Find where the given text appears and provide that cell's center as (X, Y) coordinate. 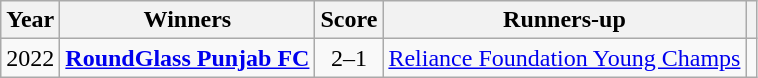
Score (349, 20)
2–1 (349, 58)
Reliance Foundation Young Champs (564, 58)
RoundGlass Punjab FC (188, 58)
Runners-up (564, 20)
Winners (188, 20)
2022 (30, 58)
Year (30, 20)
